Detect which cell encompasses the target text, then output its [X, Y] center coordinate. 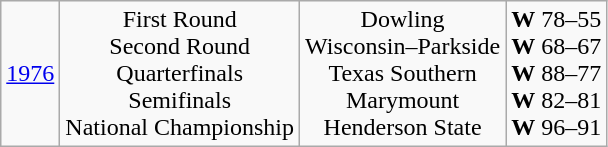
DowlingWisconsin–ParksideTexas SouthernMarymountHenderson State [403, 74]
W 78–55W 68–67W 88–77W 82–81W 96–91 [556, 74]
1976 [30, 74]
First RoundSecond RoundQuarterfinalsSemifinalsNational Championship [180, 74]
